Locate the cell with the specified text and output its (x, y) center coordinate. 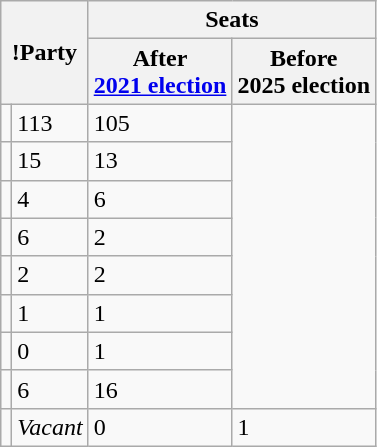
16 (160, 389)
13 (160, 161)
Seats (232, 20)
!Party (44, 52)
113 (50, 123)
Vacant (50, 427)
Before2025 election (304, 72)
4 (50, 199)
After2021 election (160, 72)
105 (160, 123)
15 (50, 161)
